Search for the cell housing the specified text and yield its (x, y) center coordinate. 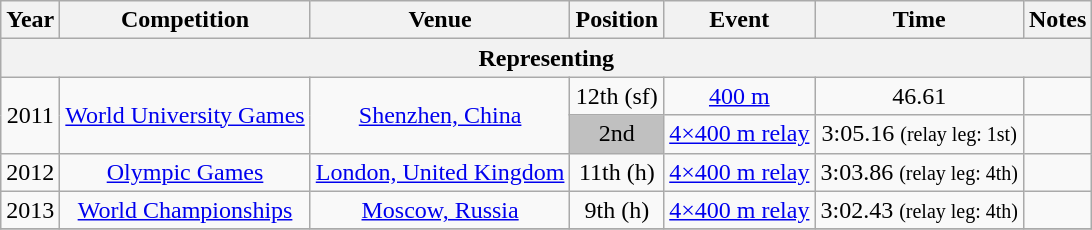
3:05.16 (relay leg: 1st) (920, 134)
3:02.43 (relay leg: 4th) (920, 210)
2013 (30, 210)
Year (30, 20)
Olympic Games (185, 172)
Shenzhen, China (440, 115)
3:03.86 (relay leg: 4th) (920, 172)
Representing (546, 58)
Competition (185, 20)
2nd (617, 134)
World University Games (185, 115)
400 m (740, 96)
Notes (1057, 20)
London, United Kingdom (440, 172)
Event (740, 20)
World Championships (185, 210)
12th (sf) (617, 96)
Venue (440, 20)
2012 (30, 172)
9th (h) (617, 210)
Moscow, Russia (440, 210)
2011 (30, 115)
Time (920, 20)
11th (h) (617, 172)
46.61 (920, 96)
Position (617, 20)
